Return the [X, Y] coordinate for the center point of the cell that contains the specified text.  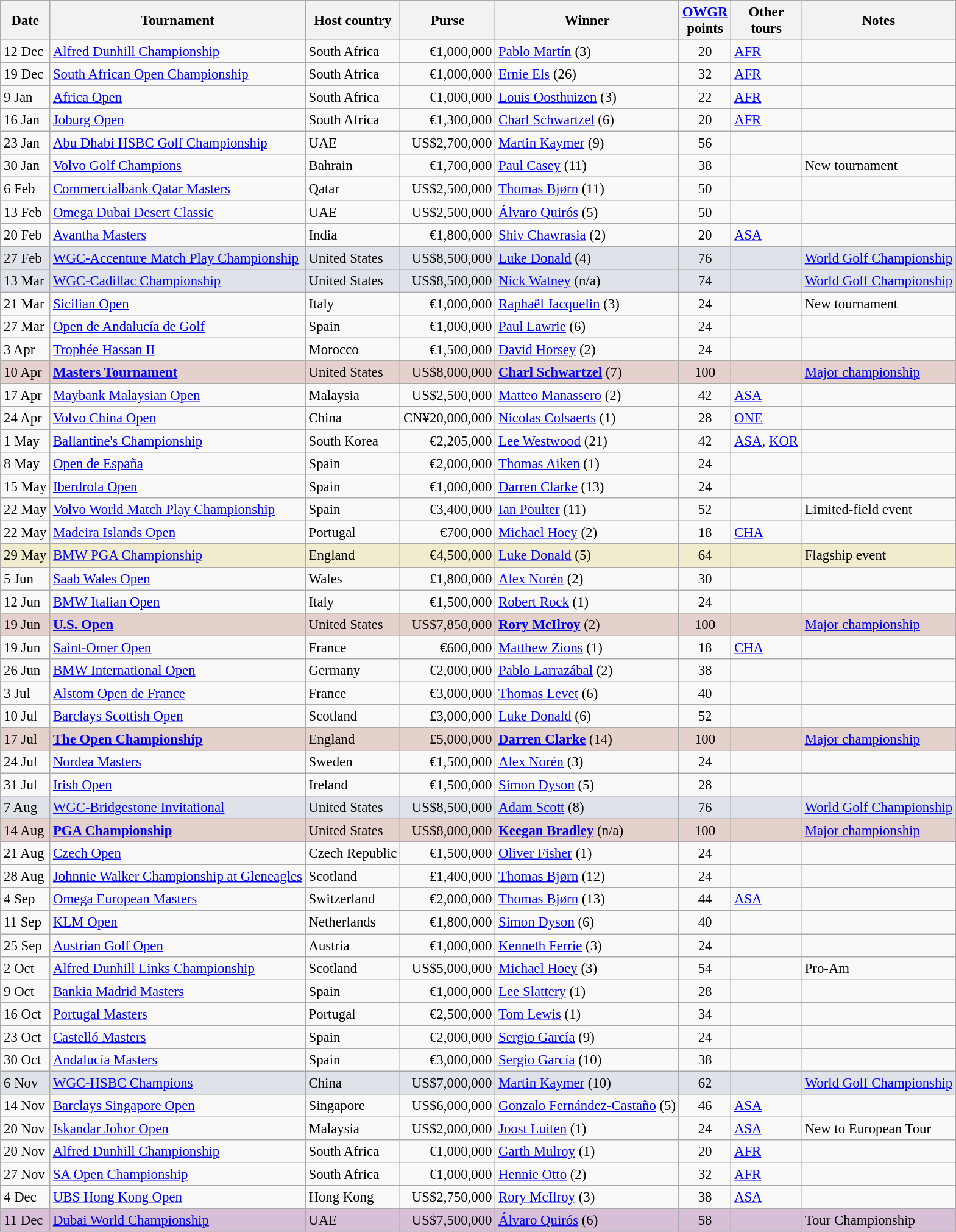
€1,700,000 [448, 166]
Date [26, 21]
20 Feb [26, 235]
19 Dec [26, 74]
Castelló Masters [178, 1037]
27 Nov [26, 1175]
Thomas Levet (6) [587, 693]
Host country [352, 21]
Luke Donald (4) [587, 258]
Alex Norén (3) [587, 762]
12 Dec [26, 52]
OWGRpoints [704, 21]
Lee Slattery (1) [587, 991]
£1,400,000 [448, 877]
Volvo Golf Champions [178, 166]
Omega European Masters [178, 899]
Qatar [352, 189]
Nicolas Colsaerts (1) [587, 418]
Thomas Bjørn (12) [587, 877]
WGC-Cadillac Championship [178, 280]
14 Aug [26, 831]
13 Mar [26, 280]
Maybank Malaysian Open [178, 395]
3 Jul [26, 693]
9 Oct [26, 991]
€3,400,000 [448, 510]
27 Feb [26, 258]
Alstom Open de France [178, 693]
€2,500,000 [448, 1014]
Simon Dyson (6) [587, 922]
Pablo Martín (3) [587, 52]
Austria [352, 945]
10 Apr [26, 372]
25 Sep [26, 945]
Tournament [178, 21]
Alex Norén (2) [587, 579]
Darren Clarke (14) [587, 739]
New to European Tour [879, 1128]
Thomas Aiken (1) [587, 464]
Kenneth Ferrie (3) [587, 945]
Thomas Bjørn (11) [587, 189]
Rory McIlroy (3) [587, 1197]
Barclays Singapore Open [178, 1106]
Thomas Bjørn (13) [587, 899]
Sicilian Open [178, 304]
Hennie Otto (2) [587, 1175]
ONE [767, 418]
11 Dec [26, 1220]
64 [704, 556]
Matthew Zions (1) [587, 647]
€4,500,000 [448, 556]
Austrian Golf Open [178, 945]
WGC-HSBC Champions [178, 1083]
WGC-Accenture Match Play Championship [178, 258]
US$5,000,000 [448, 968]
Omega Dubai Desert Classic [178, 212]
Commercialbank Qatar Masters [178, 189]
Sweden [352, 762]
Portugal Masters [178, 1014]
21 Aug [26, 853]
€600,000 [448, 647]
Simon Dyson (5) [587, 785]
15 May [26, 487]
South Korea [352, 441]
Winner [587, 21]
Darren Clarke (13) [587, 487]
Bankia Madrid Masters [178, 991]
12 Jun [26, 602]
Ireland [352, 785]
2 Oct [26, 968]
€1,300,000 [448, 120]
30 Oct [26, 1060]
16 Jan [26, 120]
Alfred Dunhill Links Championship [178, 968]
14 Nov [26, 1106]
1 May [26, 441]
Pablo Larrazábal (2) [587, 671]
Louis Oosthuizen (3) [587, 98]
Joburg Open [178, 120]
Oliver Fisher (1) [587, 853]
Flagship event [879, 556]
Volvo China Open [178, 418]
16 Oct [26, 1014]
£1,800,000 [448, 579]
Czech Open [178, 853]
7 Aug [26, 808]
Barclays Scottish Open [178, 716]
Paul Casey (11) [587, 166]
58 [704, 1220]
David Horsey (2) [587, 349]
4 Sep [26, 899]
74 [704, 280]
Czech Republic [352, 853]
Open de España [178, 464]
4 Dec [26, 1197]
Gonzalo Fernández-Castaño (5) [587, 1106]
13 Feb [26, 212]
Sergio García (10) [587, 1060]
Volvo World Match Play Championship [178, 510]
Netherlands [352, 922]
Madeira Islands Open [178, 533]
30 [704, 579]
17 Jul [26, 739]
6 Nov [26, 1083]
Johnnie Walker Championship at Gleneagles [178, 877]
Michael Hoey (2) [587, 533]
Hong Kong [352, 1197]
44 [704, 899]
US$7,000,000 [448, 1083]
Rory McIlroy (2) [587, 624]
Paul Lawrie (6) [587, 327]
6 Feb [26, 189]
CN¥20,000,000 [448, 418]
Avantha Masters [178, 235]
SA Open Championship [178, 1175]
Tom Lewis (1) [587, 1014]
The Open Championship [178, 739]
Joost Luiten (1) [587, 1128]
46 [704, 1106]
Switzerland [352, 899]
Keegan Bradley (n/a) [587, 831]
Martin Kaymer (10) [587, 1083]
Masters Tournament [178, 372]
KLM Open [178, 922]
India [352, 235]
Álvaro Quirós (6) [587, 1220]
10 Jul [26, 716]
23 Jan [26, 143]
8 May [26, 464]
22 [704, 98]
Martin Kaymer (9) [587, 143]
Tour Championship [879, 1220]
Saab Wales Open [178, 579]
Trophée Hassan II [178, 349]
21 Mar [26, 304]
£5,000,000 [448, 739]
24 Apr [26, 418]
54 [704, 968]
US$2,000,000 [448, 1128]
€700,000 [448, 533]
Purse [448, 21]
ASA, KOR [767, 441]
Othertours [767, 21]
Pro-Am [879, 968]
BMW Italian Open [178, 602]
28 Aug [26, 877]
26 Jun [26, 671]
BMW PGA Championship [178, 556]
Iberdrola Open [178, 487]
56 [704, 143]
30 Jan [26, 166]
62 [704, 1083]
Andalucía Masters [178, 1060]
34 [704, 1014]
Morocco [352, 349]
BMW International Open [178, 671]
South African Open Championship [178, 74]
Nordea Masters [178, 762]
Robert Rock (1) [587, 602]
Ian Poulter (11) [587, 510]
Luke Donald (6) [587, 716]
31 Jul [26, 785]
Álvaro Quirós (5) [587, 212]
Bahrain [352, 166]
Ballantine's Championship [178, 441]
Garth Mulroy (1) [587, 1152]
Shiv Chawrasia (2) [587, 235]
9 Jan [26, 98]
£3,000,000 [448, 716]
Dubai World Championship [178, 1220]
Ernie Els (26) [587, 74]
27 Mar [26, 327]
23 Oct [26, 1037]
3 Apr [26, 349]
Germany [352, 671]
US$6,000,000 [448, 1106]
Iskandar Johor Open [178, 1128]
€2,205,000 [448, 441]
24 Jul [26, 762]
17 Apr [26, 395]
Limited-field event [879, 510]
Michael Hoey (3) [587, 968]
11 Sep [26, 922]
Charl Schwartzel (6) [587, 120]
29 May [26, 556]
U.S. Open [178, 624]
Luke Donald (5) [587, 556]
Charl Schwartzel (7) [587, 372]
Irish Open [178, 785]
Adam Scott (8) [587, 808]
Notes [879, 21]
US$2,750,000 [448, 1197]
Nick Watney (n/a) [587, 280]
US$7,500,000 [448, 1220]
Abu Dhabi HSBC Golf Championship [178, 143]
5 Jun [26, 579]
UBS Hong Kong Open [178, 1197]
Lee Westwood (21) [587, 441]
US$7,850,000 [448, 624]
Open de Andalucía de Golf [178, 327]
Saint-Omer Open [178, 647]
Sergio García (9) [587, 1037]
Matteo Manassero (2) [587, 395]
Africa Open [178, 98]
WGC-Bridgestone Invitational [178, 808]
Wales [352, 579]
Singapore [352, 1106]
US$2,700,000 [448, 143]
Raphaël Jacquelin (3) [587, 304]
PGA Championship [178, 831]
